Return the [X, Y] coordinate for the center point of the cell that contains the specified text.  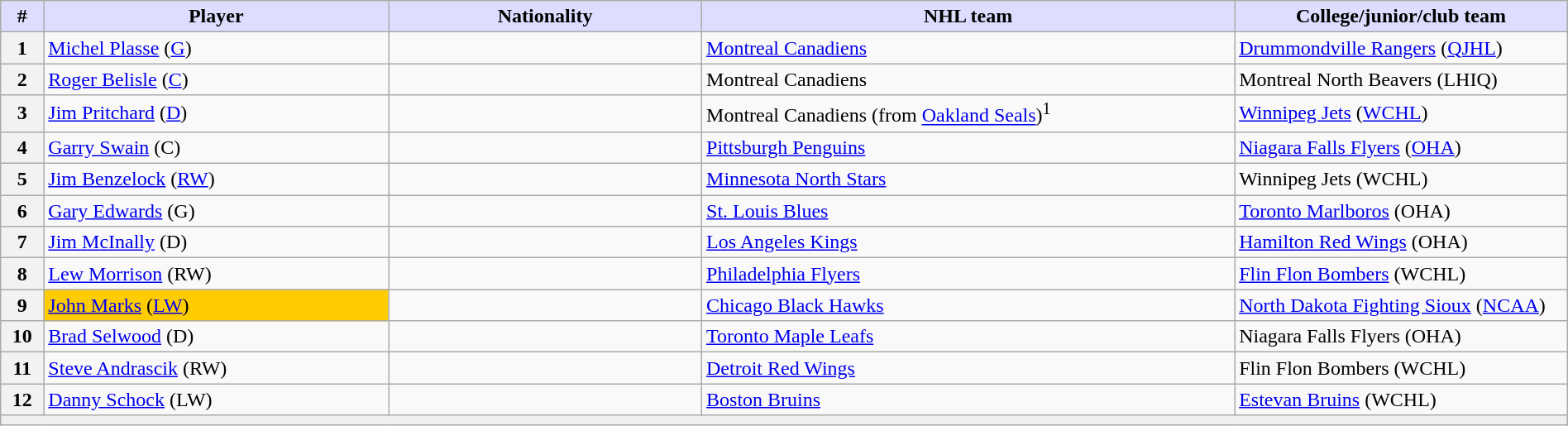
7 [22, 242]
Player [217, 17]
Estevan Bruins (WCHL) [1401, 400]
4 [22, 147]
# [22, 17]
3 [22, 114]
Michel Plasse (G) [217, 48]
10 [22, 337]
6 [22, 211]
Brad Selwood (D) [217, 337]
Chicago Black Hawks [968, 305]
12 [22, 400]
Los Angeles Kings [968, 242]
Montreal North Beavers (LHIQ) [1401, 79]
Steve Andrascik (RW) [217, 368]
Roger Belisle (C) [217, 79]
North Dakota Fighting Sioux (NCAA) [1401, 305]
Pittsburgh Penguins [968, 147]
Philadelphia Flyers [968, 274]
Hamilton Red Wings (OHA) [1401, 242]
Jim Pritchard (D) [217, 114]
8 [22, 274]
Jim Benzelock (RW) [217, 179]
1 [22, 48]
Minnesota North Stars [968, 179]
St. Louis Blues [968, 211]
Danny Schock (LW) [217, 400]
Gary Edwards (G) [217, 211]
5 [22, 179]
Boston Bruins [968, 400]
9 [22, 305]
Toronto Marlboros (OHA) [1401, 211]
Jim McInally (D) [217, 242]
Drummondville Rangers (QJHL) [1401, 48]
Detroit Red Wings [968, 368]
Toronto Maple Leafs [968, 337]
College/junior/club team [1401, 17]
Nationality [546, 17]
Montreal Canadiens (from Oakland Seals)1 [968, 114]
2 [22, 79]
11 [22, 368]
Garry Swain (C) [217, 147]
Lew Morrison (RW) [217, 274]
NHL team [968, 17]
John Marks (LW) [217, 305]
